From the cell containing the given text, extract its center point as [X, Y] coordinate. 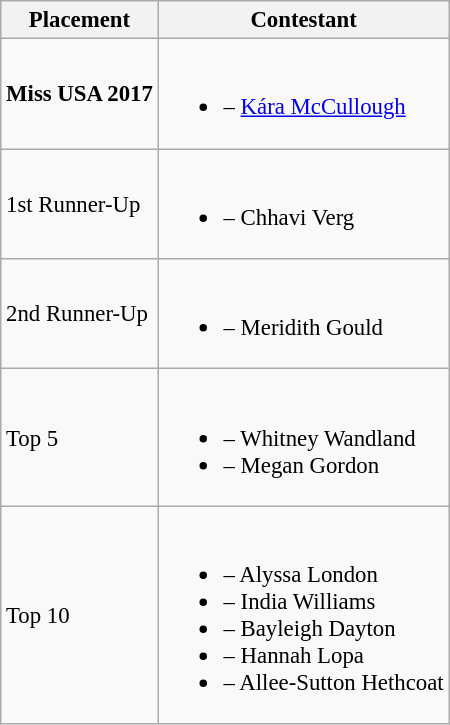
2nd Runner-Up [80, 314]
Contestant [304, 20]
Miss USA 2017 [80, 94]
– Whitney Wandland – Megan Gordon [304, 438]
Placement [80, 20]
– Alyssa London – India Williams – Bayleigh Dayton – Hannah Lopa – Allee-Sutton Hethcoat [304, 615]
Top 5 [80, 438]
1st Runner-Up [80, 204]
– Meridith Gould [304, 314]
– Kára McCullough [304, 94]
– Chhavi Verg [304, 204]
Top 10 [80, 615]
